For the text-containing cell, return its midpoint in [X, Y] coordinate format. 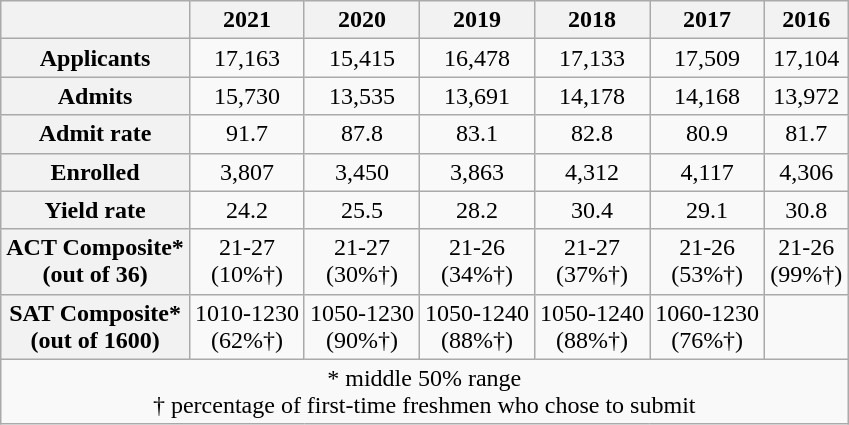
4,306 [806, 172]
4,312 [592, 172]
17,104 [806, 58]
13,535 [362, 96]
3,450 [362, 172]
30.8 [806, 210]
13,972 [806, 96]
2020 [362, 20]
15,730 [246, 96]
1010-1230(62%†) [246, 326]
Admit rate [96, 134]
2017 [708, 20]
25.5 [362, 210]
17,133 [592, 58]
21-27(10%†) [246, 262]
4,117 [708, 172]
15,415 [362, 58]
SAT Composite*(out of 1600) [96, 326]
Admits [96, 96]
28.2 [476, 210]
21-27(37%†) [592, 262]
21-27(30%†) [362, 262]
21-26(53%†) [708, 262]
83.1 [476, 134]
14,178 [592, 96]
* middle 50% range † percentage of first-time freshmen who chose to submit [424, 392]
24.2 [246, 210]
17,163 [246, 58]
Enrolled [96, 172]
14,168 [708, 96]
30.4 [592, 210]
ACT Composite*(out of 36) [96, 262]
Yield rate [96, 210]
2018 [592, 20]
81.7 [806, 134]
13,691 [476, 96]
Applicants [96, 58]
2016 [806, 20]
16,478 [476, 58]
17,509 [708, 58]
82.8 [592, 134]
1060-1230(76%†) [708, 326]
21-26(34%†) [476, 262]
3,863 [476, 172]
91.7 [246, 134]
21-26(99%†) [806, 262]
2019 [476, 20]
3,807 [246, 172]
80.9 [708, 134]
87.8 [362, 134]
2021 [246, 20]
29.1 [708, 210]
1050-1230(90%†) [362, 326]
